Identify which cell holds the provided text, then report its (X, Y) central coordinate. 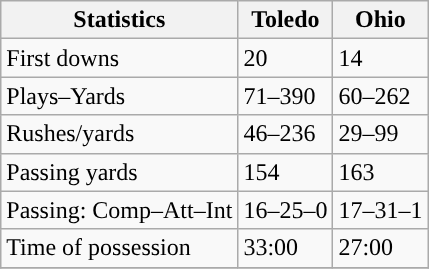
27:00 (380, 248)
Plays–Yards (120, 96)
29–99 (380, 134)
Ohio (380, 20)
Statistics (120, 20)
154 (286, 172)
Time of possession (120, 248)
33:00 (286, 248)
71–390 (286, 96)
First downs (120, 58)
Rushes/yards (120, 134)
163 (380, 172)
17–31–1 (380, 210)
16–25–0 (286, 210)
20 (286, 58)
60–262 (380, 96)
46–236 (286, 134)
Passing: Comp–Att–Int (120, 210)
14 (380, 58)
Toledo (286, 20)
Passing yards (120, 172)
